Return the (x, y) coordinate for the center point of the cell that contains the specified text.  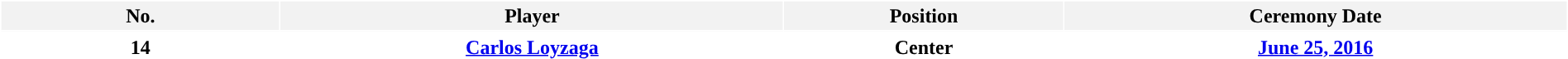
Position (924, 17)
No. (141, 17)
Player (533, 17)
Ceremony Date (1315, 17)
